Capture the cell that displays the provided text and extract its (x, y) central coordinate. 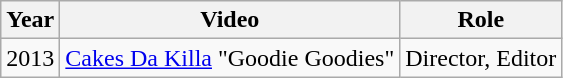
Video (230, 20)
Cakes Da Killa "Goodie Goodies" (230, 58)
Role (481, 20)
Director, Editor (481, 58)
2013 (30, 58)
Year (30, 20)
